Determine the [x, y] coordinate at the center of the cell enclosing the given text.  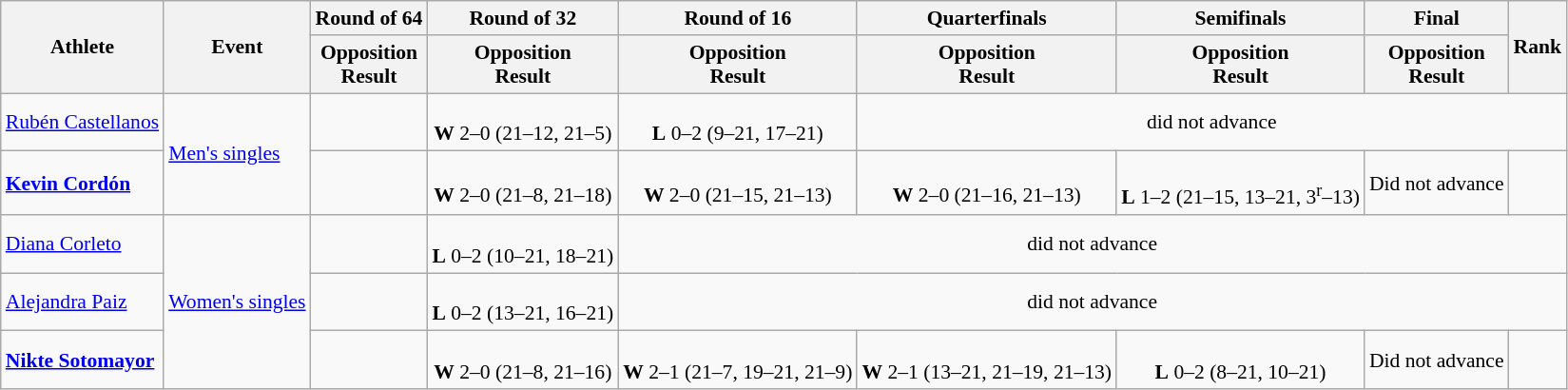
Kevin Cordón [82, 183]
Quarterfinals [987, 18]
W 2–1 (13–21, 21–19, 21–13) [987, 360]
Diana Corleto [82, 244]
L 0–2 (8–21, 10–21) [1240, 360]
Final [1437, 18]
W 2–0 (21–8, 21–16) [523, 360]
W 2–0 (21–12, 21–5) [523, 122]
L 0–2 (13–21, 16–21) [523, 302]
Round of 16 [738, 18]
Rank [1539, 48]
W 2–0 (21–16, 21–13) [987, 183]
Rubén Castellanos [82, 122]
Round of 32 [523, 18]
Athlete [82, 48]
Round of 64 [369, 18]
Alejandra Paiz [82, 302]
L 0–2 (9–21, 17–21) [738, 122]
Semifinals [1240, 18]
L 0–2 (10–21, 18–21) [523, 244]
Nikte Sotomayor [82, 360]
Men's singles [237, 154]
Event [237, 48]
W 2–1 (21–7, 19–21, 21–9) [738, 360]
W 2–0 (21–15, 21–13) [738, 183]
L 1–2 (21–15, 13–21, 3r–13) [1240, 183]
W 2–0 (21–8, 21–18) [523, 183]
Women's singles [237, 302]
